From the cell containing the given text, extract its center point as (x, y) coordinate. 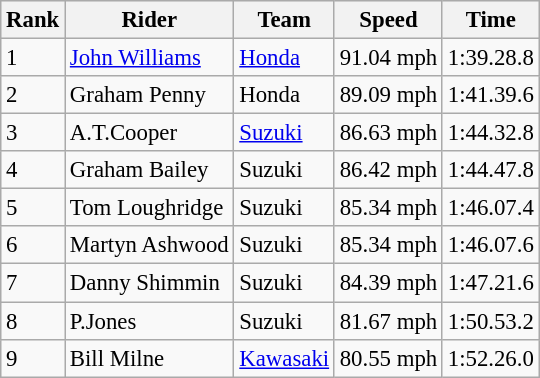
91.04 mph (388, 58)
Bill Milne (150, 358)
5 (33, 208)
80.55 mph (388, 358)
1:46.07.4 (490, 208)
Time (490, 20)
7 (33, 283)
1:41.39.6 (490, 95)
1 (33, 58)
1:50.53.2 (490, 321)
6 (33, 245)
P.Jones (150, 321)
Speed (388, 20)
1:47.21.6 (490, 283)
1:39.28.8 (490, 58)
1:46.07.6 (490, 245)
86.63 mph (388, 133)
Danny Shimmin (150, 283)
Team (284, 20)
3 (33, 133)
Martyn Ashwood (150, 245)
Kawasaki (284, 358)
89.09 mph (388, 95)
9 (33, 358)
Tom Loughridge (150, 208)
8 (33, 321)
Rank (33, 20)
84.39 mph (388, 283)
Rider (150, 20)
2 (33, 95)
1:52.26.0 (490, 358)
4 (33, 170)
1:44.47.8 (490, 170)
A.T.Cooper (150, 133)
Graham Bailey (150, 170)
86.42 mph (388, 170)
Graham Penny (150, 95)
1:44.32.8 (490, 133)
81.67 mph (388, 321)
John Williams (150, 58)
